Capture the cell that displays the provided text and extract its (X, Y) central coordinate. 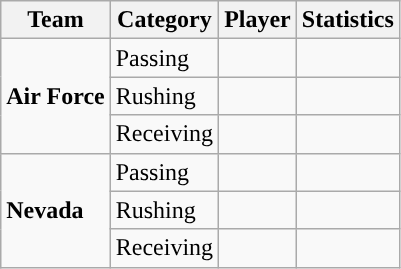
Team (56, 20)
Statistics (348, 20)
Nevada (56, 210)
Category (164, 20)
Player (258, 20)
Air Force (56, 96)
